Pinpoint the cell where the given text exists, returning its (x, y) midpoint coordinate. 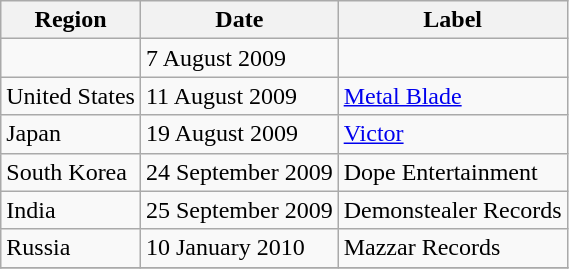
South Korea (71, 172)
10 January 2010 (239, 248)
Japan (71, 134)
Russia (71, 248)
Mazzar Records (452, 248)
7 August 2009 (239, 58)
19 August 2009 (239, 134)
Victor (452, 134)
Metal Blade (452, 96)
25 September 2009 (239, 210)
India (71, 210)
Date (239, 20)
United States (71, 96)
Demonstealer Records (452, 210)
11 August 2009 (239, 96)
Dope Entertainment (452, 172)
Region (71, 20)
24 September 2009 (239, 172)
Label (452, 20)
